Return the (X, Y) coordinate for the center point of the cell that contains the specified text.  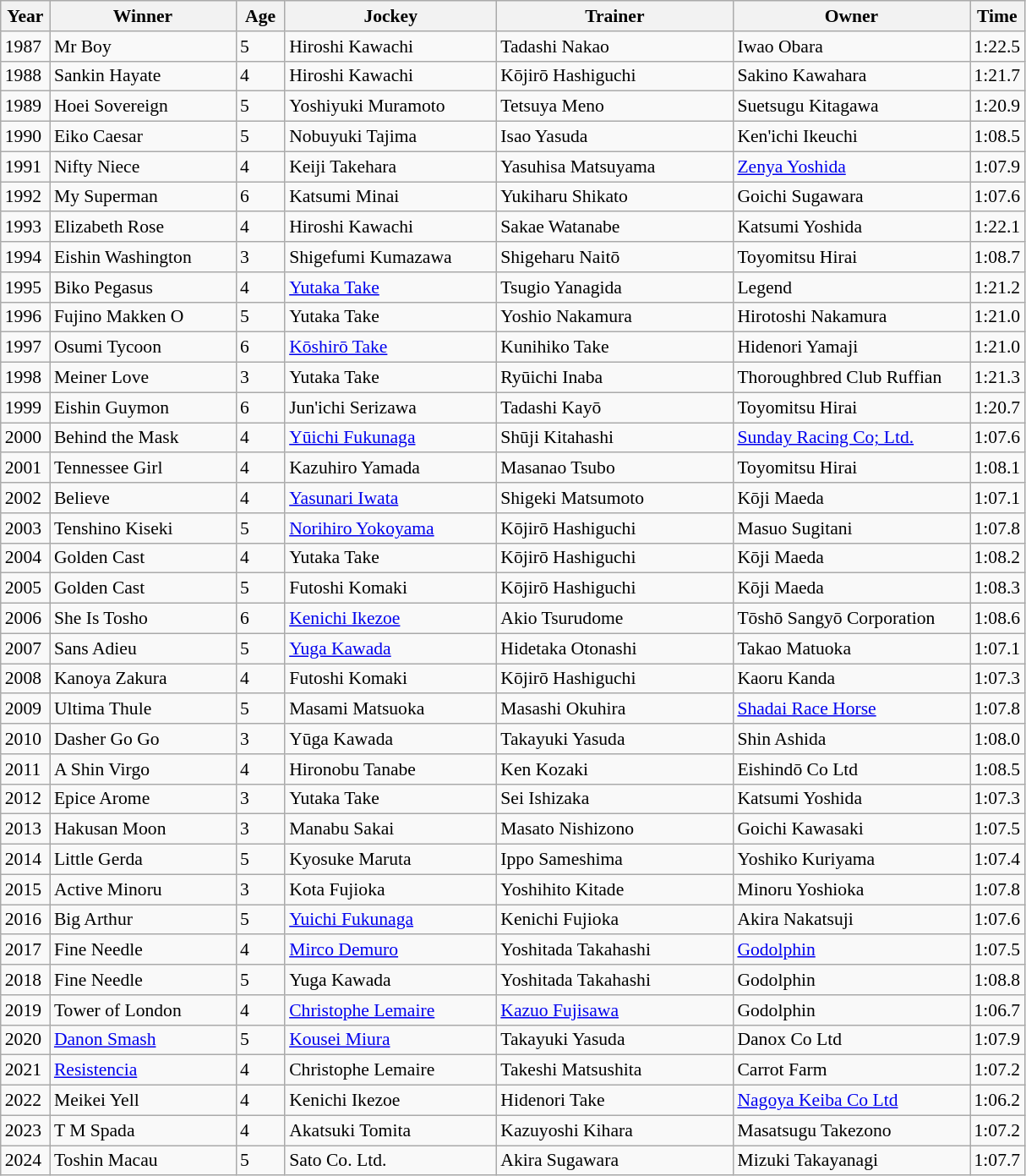
2007 (25, 648)
1988 (25, 76)
Little Gerda (143, 860)
1:22.5 (997, 46)
Tennessee Girl (143, 468)
1:21.2 (997, 287)
2004 (25, 558)
Goichi Kawasaki (851, 829)
Yasunari Iwata (390, 498)
Yasuhisa Matsuyama (614, 167)
Masuo Sugitani (851, 528)
Masami Matsuoka (390, 709)
Manabu Sakai (390, 829)
Tsugio Yanagida (614, 287)
2010 (25, 739)
1994 (25, 257)
Kousei Miura (390, 1040)
Masanao Tsubo (614, 468)
Meiner Love (143, 378)
Yoshihito Kitade (614, 889)
2022 (25, 1101)
Shūji Kitahashi (614, 438)
Shigeki Matsumoto (614, 498)
T M Spada (143, 1130)
Masatsugu Takezono (851, 1130)
Kazuhiro Yamada (390, 468)
Mr Boy (143, 46)
1:20.9 (997, 107)
2024 (25, 1161)
Akio Tsurudome (614, 619)
Minoru Yoshioka (851, 889)
Yoshiyuki Muramoto (390, 107)
1997 (25, 347)
2009 (25, 709)
1:08.1 (997, 468)
1996 (25, 317)
1999 (25, 407)
Meikei Yell (143, 1101)
1998 (25, 378)
Time (997, 16)
Believe (143, 498)
2002 (25, 498)
Kanoya Zakura (143, 679)
1992 (25, 197)
2001 (25, 468)
Iwao Obara (851, 46)
Sankin Hayate (143, 76)
Kunihiko Take (614, 347)
Tadashi Kayō (614, 407)
Norihiro Yokoyama (390, 528)
Nagoya Keiba Co Ltd (851, 1101)
Ken Kozaki (614, 769)
Hoei Sovereign (143, 107)
Dasher Go Go (143, 739)
Ryūichi Inaba (614, 378)
2003 (25, 528)
Elizabeth Rose (143, 227)
Keiji Takehara (390, 167)
2011 (25, 769)
Eiko Caesar (143, 137)
Takao Matuoka (851, 648)
Epice Arome (143, 799)
2014 (25, 860)
Kota Fujioka (390, 889)
Hirotoshi Nakamura (851, 317)
Hakusan Moon (143, 829)
Tadashi Nakao (614, 46)
2018 (25, 980)
Jun'ichi Serizawa (390, 407)
Sakae Watanabe (614, 227)
Hidetaka Otonashi (614, 648)
Ultima Thule (143, 709)
Fujino Makken O (143, 317)
Tower of London (143, 1010)
Nifty Niece (143, 167)
Hironobu Tanabe (390, 769)
1990 (25, 137)
2020 (25, 1040)
Owner (851, 16)
1987 (25, 46)
2016 (25, 920)
1:08.6 (997, 619)
Katsumi Minai (390, 197)
Eishindō Co Ltd (851, 769)
Biko Pegasus (143, 287)
Akira Sugawara (614, 1161)
Danox Co Ltd (851, 1040)
2013 (25, 829)
1995 (25, 287)
2005 (25, 588)
Sato Co. Ltd. (390, 1161)
2023 (25, 1130)
Thoroughbred Club Ruffian (851, 378)
My Superman (143, 197)
Tōshō Sangyō Corporation (851, 619)
1:20.7 (997, 407)
Yūga Kawada (390, 739)
Sei Ishizaka (614, 799)
1:06.2 (997, 1101)
Kenichi Fujioka (614, 920)
1:08.7 (997, 257)
Yūichi Fukunaga (390, 438)
Ken'ichi Ikeuchi (851, 137)
Age (260, 16)
1989 (25, 107)
1:08.8 (997, 980)
A Shin Virgo (143, 769)
Year (25, 16)
Kazuyoshi Kihara (614, 1130)
Resistencia (143, 1070)
Isao Yasuda (614, 137)
1:08.2 (997, 558)
Winner (143, 16)
Trainer (614, 16)
Mizuki Takayanagi (851, 1161)
Kaoru Kanda (851, 679)
Yukiharu Shikato (614, 197)
Akira Nakatsuji (851, 920)
1993 (25, 227)
Nobuyuki Tajima (390, 137)
1:07.4 (997, 860)
Sunday Racing Co; Ltd. (851, 438)
Kyosuke Maruta (390, 860)
1:21.7 (997, 76)
Jockey (390, 16)
Hidenori Yamaji (851, 347)
2006 (25, 619)
1:22.1 (997, 227)
Toshin Macau (143, 1161)
1991 (25, 167)
2021 (25, 1070)
Shadai Race Horse (851, 709)
Shigeharu Naitō (614, 257)
Tenshino Kiseki (143, 528)
1:21.3 (997, 378)
Ippo Sameshima (614, 860)
Sans Adieu (143, 648)
She Is Tosho (143, 619)
Suetsugu Kitagawa (851, 107)
1:08.0 (997, 739)
Danon Smash (143, 1040)
Eishin Washington (143, 257)
Sakino Kawahara (851, 76)
Tetsuya Meno (614, 107)
Yuichi Fukunaga (390, 920)
Kōshirō Take (390, 347)
Yoshiko Kuriyama (851, 860)
Legend (851, 287)
Masato Nishizono (614, 829)
Big Arthur (143, 920)
Hidenori Take (614, 1101)
2015 (25, 889)
2017 (25, 950)
Akatsuki Tomita (390, 1130)
Masashi Okuhira (614, 709)
2000 (25, 438)
1:06.7 (997, 1010)
Carrot Farm (851, 1070)
Shin Ashida (851, 739)
Mirco Demuro (390, 950)
Osumi Tycoon (143, 347)
Takeshi Matsushita (614, 1070)
1:08.3 (997, 588)
Active Minoru (143, 889)
Goichi Sugawara (851, 197)
Zenya Yoshida (851, 167)
Kazuo Fujisawa (614, 1010)
2012 (25, 799)
Shigefumi Kumazawa (390, 257)
Yoshio Nakamura (614, 317)
1:07.7 (997, 1161)
2019 (25, 1010)
Eishin Guymon (143, 407)
2008 (25, 679)
Behind the Mask (143, 438)
